Extract the (X, Y) coordinate from the center of the cell holding the provided text.  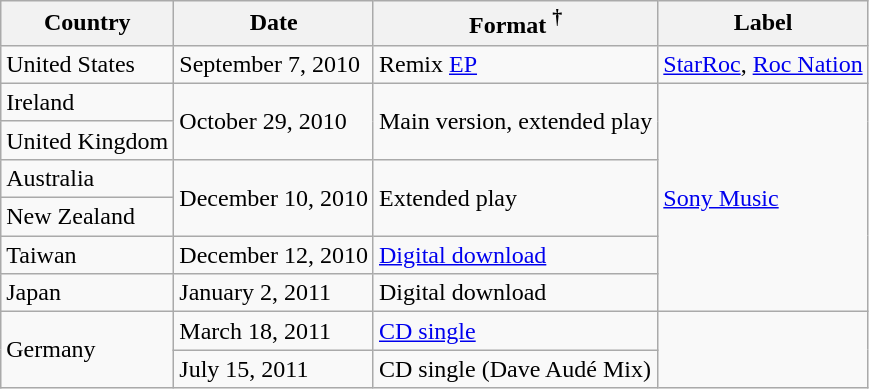
July 15, 2011 (274, 369)
January 2, 2011 (274, 293)
March 18, 2011 (274, 331)
Country (88, 24)
Date (274, 24)
October 29, 2010 (274, 121)
CD single (515, 331)
Remix EP (515, 64)
CD single (Dave Audé Mix) (515, 369)
Sony Music (763, 197)
Extended play (515, 197)
Ireland (88, 102)
United Kingdom (88, 140)
StarRoc, Roc Nation (763, 64)
September 7, 2010 (274, 64)
Germany (88, 350)
December 12, 2010 (274, 255)
Japan (88, 293)
Format † (515, 24)
Australia (88, 178)
Label (763, 24)
United States (88, 64)
Main version, extended play (515, 121)
Taiwan (88, 255)
New Zealand (88, 217)
December 10, 2010 (274, 197)
